For the text-containing cell, return its midpoint in (X, Y) coordinate format. 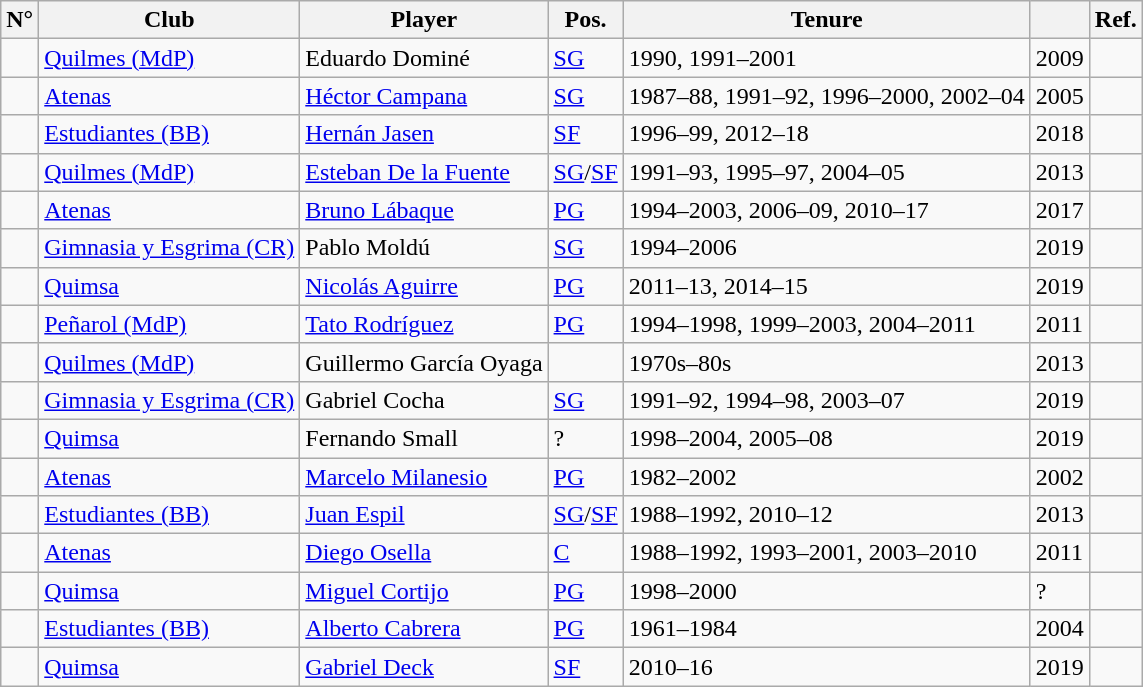
Alberto Cabrera (424, 629)
2018 (1060, 134)
2011–13, 2014–15 (826, 286)
N° (20, 20)
Gabriel Deck (424, 667)
1970s–80s (826, 362)
1982–2002 (826, 477)
Tenure (826, 20)
Fernando Small (424, 438)
Guillermo García Oyaga (424, 362)
Marcelo Milanesio (424, 477)
1990, 1991–2001 (826, 58)
Tato Rodríguez (424, 324)
Diego Osella (424, 553)
2002 (1060, 477)
2010–16 (826, 667)
Miguel Cortijo (424, 591)
1998–2004, 2005–08 (826, 438)
Héctor Campana (424, 96)
Eduardo Dominé (424, 58)
Hernán Jasen (424, 134)
1991–92, 1994–98, 2003–07 (826, 400)
Esteban De la Fuente (424, 172)
Juan Espil (424, 515)
2005 (1060, 96)
1988–1992, 1993–2001, 2003–2010 (826, 553)
2004 (1060, 629)
1988–1992, 2010–12 (826, 515)
1994–1998, 1999–2003, 2004–2011 (826, 324)
1991–93, 1995–97, 2004–05 (826, 172)
1994–2006 (826, 248)
2017 (1060, 210)
Club (170, 20)
Player (424, 20)
1996–99, 2012–18 (826, 134)
1961–1984 (826, 629)
Pablo Moldú (424, 248)
Pos. (586, 20)
2009 (1060, 58)
Gabriel Cocha (424, 400)
Bruno Lábaque (424, 210)
1987–88, 1991–92, 1996–2000, 2002–04 (826, 96)
Nicolás Aguirre (424, 286)
1998–2000 (826, 591)
1994–2003, 2006–09, 2010–17 (826, 210)
C (586, 553)
Ref. (1116, 20)
Peñarol (MdP) (170, 324)
